From the cell containing the given text, extract its center point as (X, Y) coordinate. 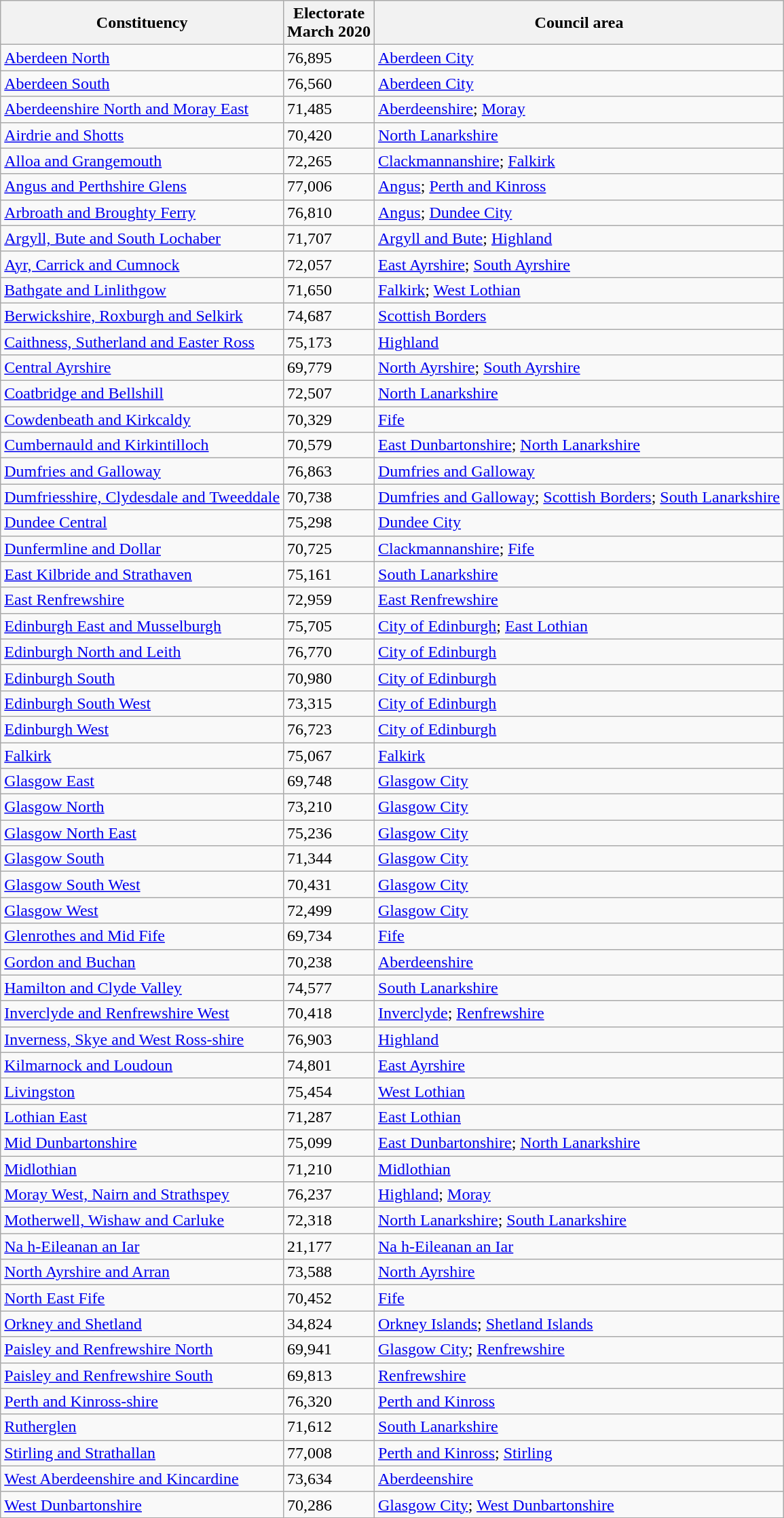
Perth and Kinross; Stirling (580, 1453)
Edinburgh South West (143, 703)
Glasgow West (143, 910)
City of Edinburgh; East Lothian (580, 626)
77,006 (329, 187)
73,210 (329, 807)
73,315 (329, 703)
Aberdeen South (143, 84)
Gordon and Buchan (143, 962)
72,318 (329, 1221)
76,237 (329, 1195)
76,560 (329, 84)
West Lothian (580, 1091)
70,238 (329, 962)
72,507 (329, 394)
East Ayrshire (580, 1065)
73,588 (329, 1272)
ElectorateMarch 2020 (329, 23)
Edinburgh West (143, 729)
Dumfries and Galloway; Scottish Borders; South Lanarkshire (580, 497)
Orkney Islands; Shetland Islands (580, 1324)
71,210 (329, 1168)
North Ayrshire (580, 1272)
Livingston (143, 1091)
Inverness, Skye and West Ross-shire (143, 1039)
70,286 (329, 1504)
76,723 (329, 729)
Perth and Kinross (580, 1401)
71,707 (329, 238)
Edinburgh South (143, 678)
Ayr, Carrick and Cumnock (143, 264)
Kilmarnock and Loudoun (143, 1065)
70,579 (329, 445)
75,173 (329, 341)
Hamilton and Clyde Valley (143, 988)
North Lanarkshire; South Lanarkshire (580, 1221)
Rutherglen (143, 1427)
75,161 (329, 574)
72,499 (329, 910)
Motherwell, Wishaw and Carluke (143, 1221)
Cumbernauld and Kirkintilloch (143, 445)
Aberdeenshire; Moray (580, 109)
72,265 (329, 161)
34,824 (329, 1324)
Glasgow East (143, 781)
70,431 (329, 885)
Highland; Moray (580, 1195)
North East Fife (143, 1298)
Angus; Dundee City (580, 212)
Edinburgh East and Musselburgh (143, 626)
69,734 (329, 936)
Bathgate and Linlithgow (143, 290)
76,810 (329, 212)
75,067 (329, 756)
71,612 (329, 1427)
Argyll, Bute and South Lochaber (143, 238)
North Ayrshire and Arran (143, 1272)
Angus and Perthshire Glens (143, 187)
70,738 (329, 497)
76,863 (329, 471)
74,577 (329, 988)
76,320 (329, 1401)
North Ayrshire; South Ayrshire (580, 368)
73,634 (329, 1479)
Perth and Kinross-shire (143, 1401)
West Dunbartonshire (143, 1504)
69,941 (329, 1350)
71,344 (329, 859)
69,748 (329, 781)
71,485 (329, 109)
Dumfriesshire, Clydesdale and Tweeddale (143, 497)
Cowdenbeath and Kirkcaldy (143, 420)
Glasgow South West (143, 885)
West Aberdeenshire and Kincardine (143, 1479)
71,287 (329, 1117)
Airdrie and Shotts (143, 135)
Dundee City (580, 523)
76,770 (329, 652)
Inverclyde; Renfrewshire (580, 1014)
75,298 (329, 523)
69,813 (329, 1375)
Clackmannanshire; Fife (580, 549)
70,725 (329, 549)
75,236 (329, 833)
Stirling and Strathallan (143, 1453)
74,801 (329, 1065)
76,895 (329, 58)
Glenrothes and Mid Fife (143, 936)
Argyll and Bute; Highland (580, 238)
Council area (580, 23)
Paisley and Renfrewshire North (143, 1350)
70,420 (329, 135)
21,177 (329, 1246)
East Kilbride and Strathaven (143, 574)
76,903 (329, 1039)
Berwickshire, Roxburgh and Selkirk (143, 316)
77,008 (329, 1453)
East Ayrshire; South Ayrshire (580, 264)
70,980 (329, 678)
Glasgow City; Renfrewshire (580, 1350)
Dunfermline and Dollar (143, 549)
Glasgow City; West Dunbartonshire (580, 1504)
East Lothian (580, 1117)
Orkney and Shetland (143, 1324)
74,687 (329, 316)
Edinburgh North and Leith (143, 652)
Inverclyde and Renfrewshire West (143, 1014)
72,057 (329, 264)
Arbroath and Broughty Ferry (143, 212)
75,454 (329, 1091)
Mid Dunbartonshire (143, 1143)
70,452 (329, 1298)
Aberdeen North (143, 58)
Falkirk; West Lothian (580, 290)
Paisley and Renfrewshire South (143, 1375)
75,705 (329, 626)
Glasgow South (143, 859)
75,099 (329, 1143)
Dundee Central (143, 523)
71,650 (329, 290)
Clackmannanshire; Falkirk (580, 161)
70,329 (329, 420)
Angus; Perth and Kinross (580, 187)
Glasgow North (143, 807)
69,779 (329, 368)
Caithness, Sutherland and Easter Ross (143, 341)
70,418 (329, 1014)
Scottish Borders (580, 316)
Constituency (143, 23)
Central Ayrshire (143, 368)
Alloa and Grangemouth (143, 161)
Moray West, Nairn and Strathspey (143, 1195)
Lothian East (143, 1117)
Renfrewshire (580, 1375)
Aberdeenshire North and Moray East (143, 109)
Coatbridge and Bellshill (143, 394)
72,959 (329, 600)
Glasgow North East (143, 833)
